Search for the cell housing the specified text and yield its [x, y] center coordinate. 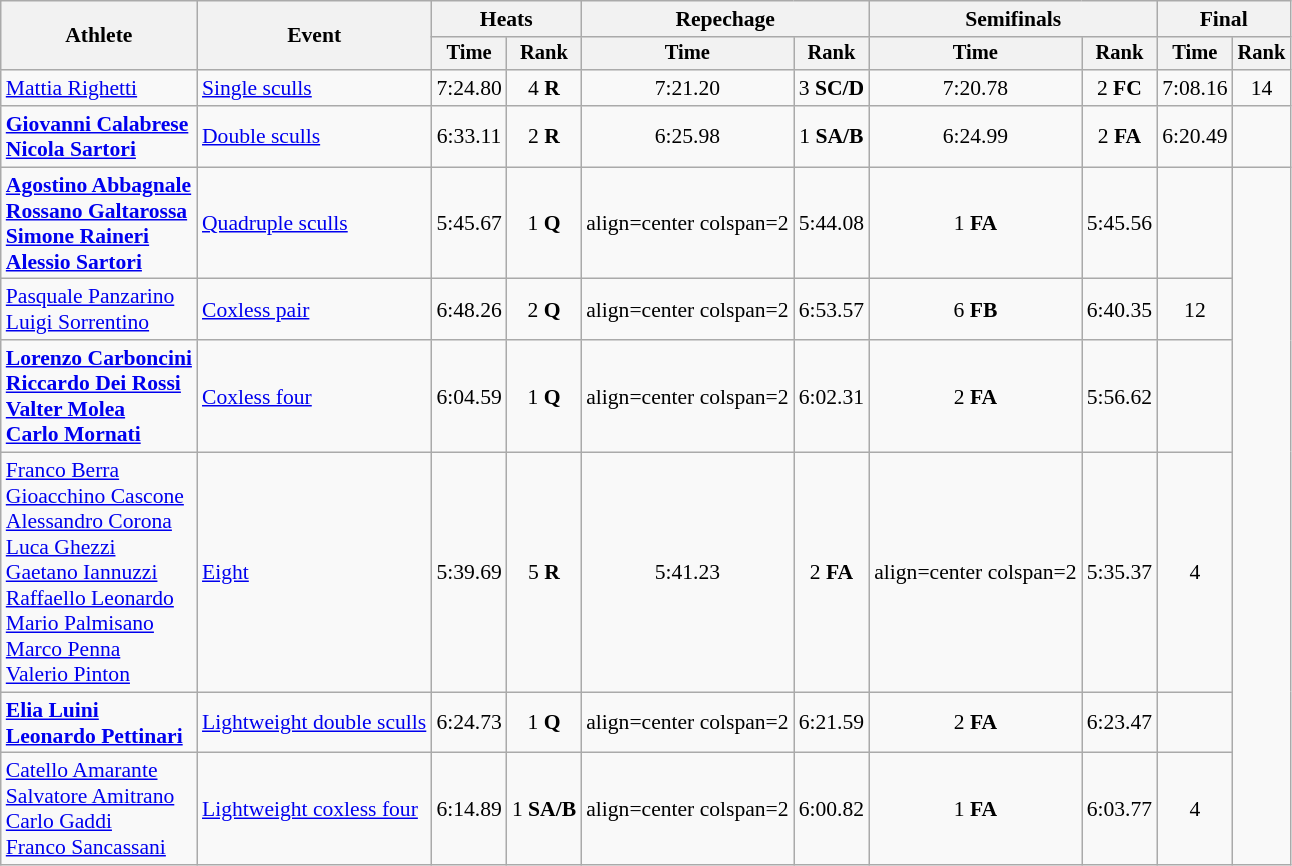
6 FB [975, 310]
12 [1194, 310]
6:14.89 [468, 809]
5:41.23 [687, 573]
3 SC/D [832, 88]
Heats [506, 19]
6:00.82 [832, 809]
Final [1224, 19]
Franco Berra Gioacchino Cascone Alessandro Corona Luca Ghezzi Gaetano Iannuzzi Raffaello Leonardo Mario Palmisano Marco Penna Valerio Pinton [99, 573]
Semifinals [1013, 19]
2 FC [1120, 88]
5:35.37 [1120, 573]
5:39.69 [468, 573]
Eight [314, 573]
4 R [544, 88]
6:21.59 [832, 722]
Catello Amarante Salvatore Amitrano Carlo Gaddi Franco Sancassani [99, 809]
Repechage [725, 19]
5:45.67 [468, 223]
Athlete [99, 36]
7:20.78 [975, 88]
7:08.16 [1194, 88]
7:21.20 [687, 88]
2 Q [544, 310]
14 [1262, 88]
6:53.57 [832, 310]
5:45.56 [1120, 223]
Lightweight coxless four [314, 809]
5 R [544, 573]
Elia Luini Leonardo Pettinari [99, 722]
Double sculls [314, 136]
6:20.49 [1194, 136]
Pasquale Panzarino Luigi Sorrentino [99, 310]
6:02.31 [832, 396]
Mattia Righetti [99, 88]
5:56.62 [1120, 396]
Agostino Abbagnale Rossano Galtarossa Simone Raineri Alessio Sartori [99, 223]
6:25.98 [687, 136]
6:04.59 [468, 396]
6:23.47 [1120, 722]
5:44.08 [832, 223]
Event [314, 36]
Coxless four [314, 396]
6:40.35 [1120, 310]
6:33.11 [468, 136]
6:24.73 [468, 722]
Giovanni Calabrese Nicola Sartori [99, 136]
6:24.99 [975, 136]
Coxless pair [314, 310]
Quadruple sculls [314, 223]
Single sculls [314, 88]
7:24.80 [468, 88]
Lorenzo Carboncini Riccardo Dei Rossi Valter Molea Carlo Mornati [99, 396]
6:03.77 [1120, 809]
6:48.26 [468, 310]
2 R [544, 136]
Lightweight double sculls [314, 722]
